Identify which cell holds the provided text, then report its [x, y] central coordinate. 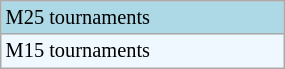
M25 tournaments [142, 17]
M15 tournaments [142, 51]
